Capture the cell that displays the provided text and extract its [x, y] central coordinate. 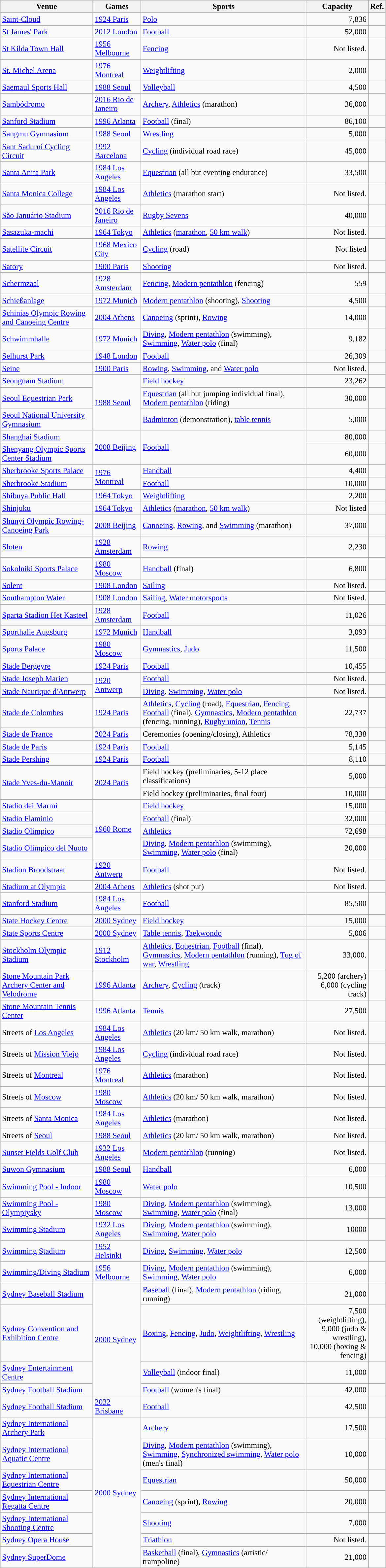
Badminton (demonstration), table tennis [224, 419]
Rowing [224, 547]
Field hockey (preliminaries, 5-12 place classifications) [224, 777]
Diving, Modern pentathlon (swimming), Swimming, Synchronized swimming, Water polo (men's final) [224, 1454]
Solent [47, 585]
5,200 (archery)6,000 (cycling track) [337, 985]
Baseball (final), Modern pentathlon (riding, running) [224, 1294]
Canoeing, Rowing, and Swimming (marathon) [224, 526]
Sydney Opera House [47, 1540]
Satory [47, 266]
Stadio dei Marmi [47, 806]
Sasazuka-machi [47, 232]
Cycling (road) [224, 250]
14,000 [337, 318]
Table tennis, Taekwondo [224, 933]
33,000. [337, 955]
Stade de Paris [47, 747]
Shanghai Stadium [47, 436]
72,698 [337, 831]
10,455 [337, 666]
52,000 [337, 32]
Athletics (shot put) [224, 887]
45,000 [337, 151]
Seine [47, 368]
7,836 [337, 19]
33,500 [337, 172]
11,026 [337, 615]
Santa Monica College [47, 193]
Games [117, 7]
Santa Anita Park [47, 172]
Sporthalle Augsburg [47, 632]
Streets of Montreal [47, 1076]
22,737 [337, 713]
1952 Helsinki [117, 1251]
Stadium at Olympia [47, 887]
Basketball (final), Gymnastics (artistic/ trampoline) [224, 1557]
Stadio Olimpico del Nuoto [47, 848]
Sailing [224, 585]
Satellite Circuit [47, 250]
2,200 [337, 496]
Sangmu Gymnasium [47, 134]
Stadio Flaminio [47, 819]
Streets of Seoul [47, 1135]
Streets of Mission Viejo [47, 1054]
Schwimmhalle [47, 339]
Stanford Stadium [47, 903]
Rugby Sevens [224, 215]
37,000 [337, 526]
Gymnastics, Judo [224, 649]
6,800 [337, 569]
Saemaul Sports Hall [47, 87]
Sanford Stadium [47, 121]
30,000 [337, 398]
Handball (final) [224, 569]
36,000 [337, 104]
Sydney International Equestrian Centre [47, 1480]
Sambódromo [47, 104]
17,500 [337, 1428]
32,000 [337, 819]
Sydney Baseball Stadium [47, 1294]
Swimming/Diving Stadium [47, 1272]
Shinjuku [47, 508]
Polo [224, 19]
12,500 [337, 1251]
Venue [47, 7]
Stade Bergeyre [47, 666]
Archery [224, 1428]
Schermzaal [47, 283]
Ceremonies (opening/closing), Athletics [224, 734]
9,182 [337, 339]
80,000 [337, 436]
Stade Joseph Marien [47, 679]
Seoul National University Gymnasium [47, 419]
St James' Park [47, 32]
85,500 [337, 903]
Athletics, Equestrian, Football (final), Gymnastics, Modern pentathlon (running), Tug of war, Wrestling [224, 955]
5,006 [337, 933]
Sydney Entertainment Centre [47, 1372]
Athletics, Cycling (road), Equestrian, Fencing, Football (final), Gymnastics, Modern pentathlon (fencing, running), Rugby union, Tennis [224, 713]
Boxing, Fencing, Judo, Weightlifting, Wrestling [224, 1333]
559 [337, 283]
Selhurst Park [47, 356]
Sports [224, 7]
Equestrian (all but jumping individual final), Modern pentathlon (riding) [224, 398]
Equestrian [224, 1480]
Ref. [377, 7]
42,500 [337, 1407]
78,338 [337, 734]
Stone Mountain Tennis Center [47, 1011]
Equestrian (all but eventing endurance) [224, 172]
Shibuya Public Hall [47, 496]
40,000 [337, 215]
Streets of Moscow [47, 1097]
Swimming Pool - Olympiysky [47, 1208]
Sparta Stadion Het Kasteel [47, 615]
Sant Sadurní Cycling Circuit [47, 151]
Volleyball [224, 87]
Sydney International Aquatic Centre [47, 1454]
Sherbrooke Sports Palace [47, 470]
Triathlon [224, 1540]
2012 London [117, 32]
Sports Palace [47, 649]
Streets of Santa Monica [47, 1119]
2032 Brisbane [117, 1407]
1912 Stockholm [117, 955]
Archery, Athletics (marathon) [224, 104]
Seoul Equestrian Park [47, 398]
26,309 [337, 356]
1968 Mexico City [117, 250]
23,262 [337, 381]
Schießanlage [47, 300]
Stade de Colombes [47, 713]
42,000 [337, 1390]
Stadio Olimpico [47, 831]
13,000 [337, 1208]
3,093 [337, 632]
Seongnam Stadium [47, 381]
Schinias Olympic Rowing and Canoeing Centre [47, 318]
Sydney International Archery Park [47, 1428]
11,000 [337, 1372]
Stade de France [47, 734]
1948 London [117, 356]
Stade Pershing [47, 759]
St. Michel Arena [47, 70]
Sloten [47, 547]
State Hockey Centre [47, 921]
7,000 [337, 1523]
Stadion Broodstraat [47, 870]
Athletics [224, 831]
Athletics (marathon start) [224, 193]
Sokolniki Sports Palace [47, 569]
Field hockey (preliminaries, final four) [224, 793]
Shenyang Olympic Sports Center Stadium [47, 454]
60,000 [337, 454]
86,100 [337, 121]
11,500 [337, 649]
Sherbrooke Stadium [47, 483]
Sydney Convention and Exhibition Centre [47, 1333]
Fencing, Modern pentathlon (fencing) [224, 283]
4,400 [337, 470]
Modern pentathlon (shooting), Shooting [224, 300]
Sydney International Shooting Centre [47, 1523]
Sailing, Water motorsports [224, 598]
Suwon Gymnasium [47, 1169]
São Januário Stadium [47, 215]
State Sports Centre [47, 933]
1960 Rome [117, 829]
Stone Mountain Park Archery Center and Velodrome [47, 985]
Stade Nautique d'Antwerp [47, 691]
Fencing [224, 49]
St Kilda Town Hall [47, 49]
Swimming Pool - Indoor [47, 1187]
7,500 (weightlifting),9,000 (judo & wrestling),10,000 (boxing & fencing) [337, 1333]
Sunset Fields Golf Club [47, 1152]
Archery, Cycling (track) [224, 985]
5,145 [337, 747]
Rowing, Swimming, and Water polo [224, 368]
Tennis [224, 1011]
2,230 [337, 547]
Stockholm Olympic Stadium [47, 955]
Modern pentathlon (running) [224, 1152]
10000 [337, 1230]
50,000 [337, 1480]
Stade Yves-du-Manoir [47, 783]
Sydney SuperDome [47, 1557]
Wrestling [224, 134]
Football (women's final) [224, 1390]
Streets of Los Angeles [47, 1032]
Water polo [224, 1187]
Saint-Cloud [47, 19]
Sydney International Regatta Centre [47, 1502]
Capacity [337, 7]
10,500 [337, 1187]
2,000 [337, 70]
Volleyball (indoor final) [224, 1372]
8,110 [337, 759]
1992 Barcelona [117, 151]
Southampton Water [47, 598]
27,500 [337, 1011]
Shunyi Olympic Rowing-Canoeing Park [47, 526]
